For the text-containing cell, return its midpoint in [x, y] coordinate format. 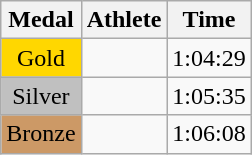
Time [209, 20]
Silver [41, 96]
1:04:29 [209, 58]
Athlete [124, 20]
1:06:08 [209, 134]
Gold [41, 58]
1:05:35 [209, 96]
Bronze [41, 134]
Medal [41, 20]
